Capture the cell that displays the provided text and extract its [X, Y] central coordinate. 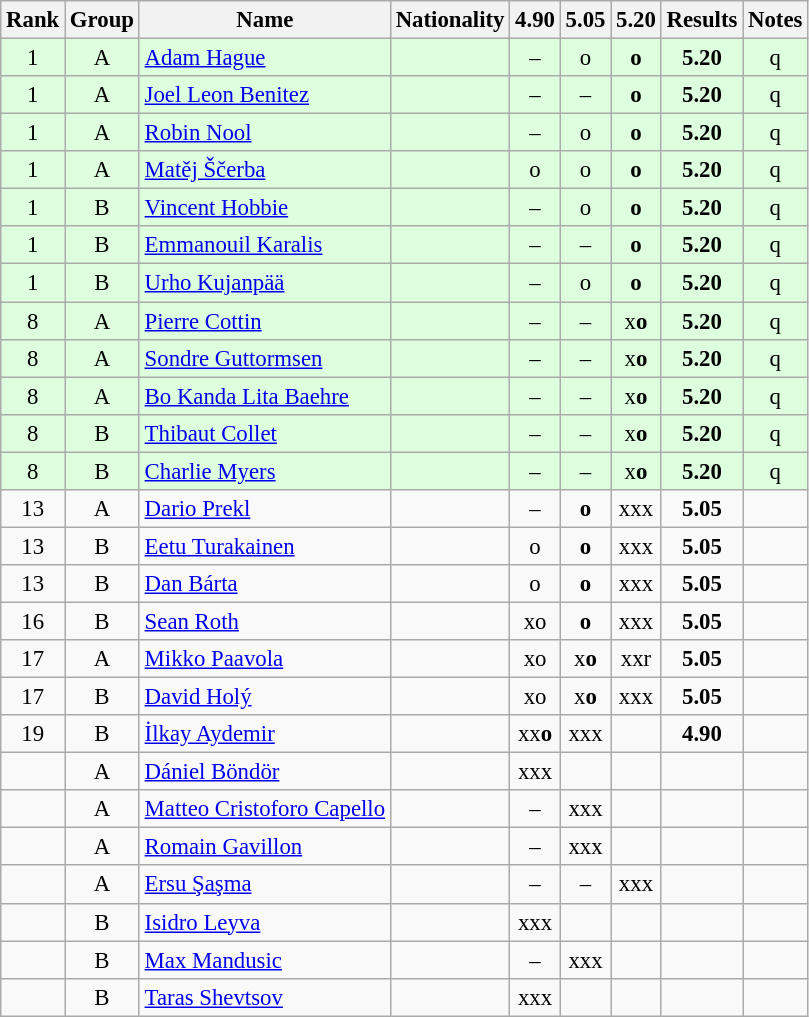
Vincent Hobbie [264, 208]
Matteo Cristoforo Capello [264, 809]
Results [702, 20]
Charlie Myers [264, 471]
19 [33, 734]
xxr [636, 659]
Joel Leon Benitez [264, 95]
Max Mandusic [264, 960]
Dániel Böndör [264, 772]
Group [102, 20]
Ersu Şaşma [264, 885]
Eetu Turakainen [264, 546]
Robin Nool [264, 133]
16 [33, 621]
Bo Kanda Lita Baehre [264, 396]
Urho Kujanpää [264, 283]
Taras Shevtsov [264, 997]
Sean Roth [264, 621]
xxo [535, 734]
Nationality [450, 20]
Dario Prekl [264, 509]
Name [264, 20]
Mikko Paavola [264, 659]
Thibaut Collet [264, 433]
İlkay Aydemir [264, 734]
Isidro Leyva [264, 922]
David Holý [264, 697]
Rank [33, 20]
Dan Bárta [264, 584]
Matěj Ščerba [264, 170]
Adam Hague [264, 58]
Romain Gavillon [264, 847]
Pierre Cottin [264, 321]
Sondre Guttormsen [264, 358]
Notes [776, 20]
Emmanouil Karalis [264, 245]
